Search for the cell housing the specified text and yield its (X, Y) center coordinate. 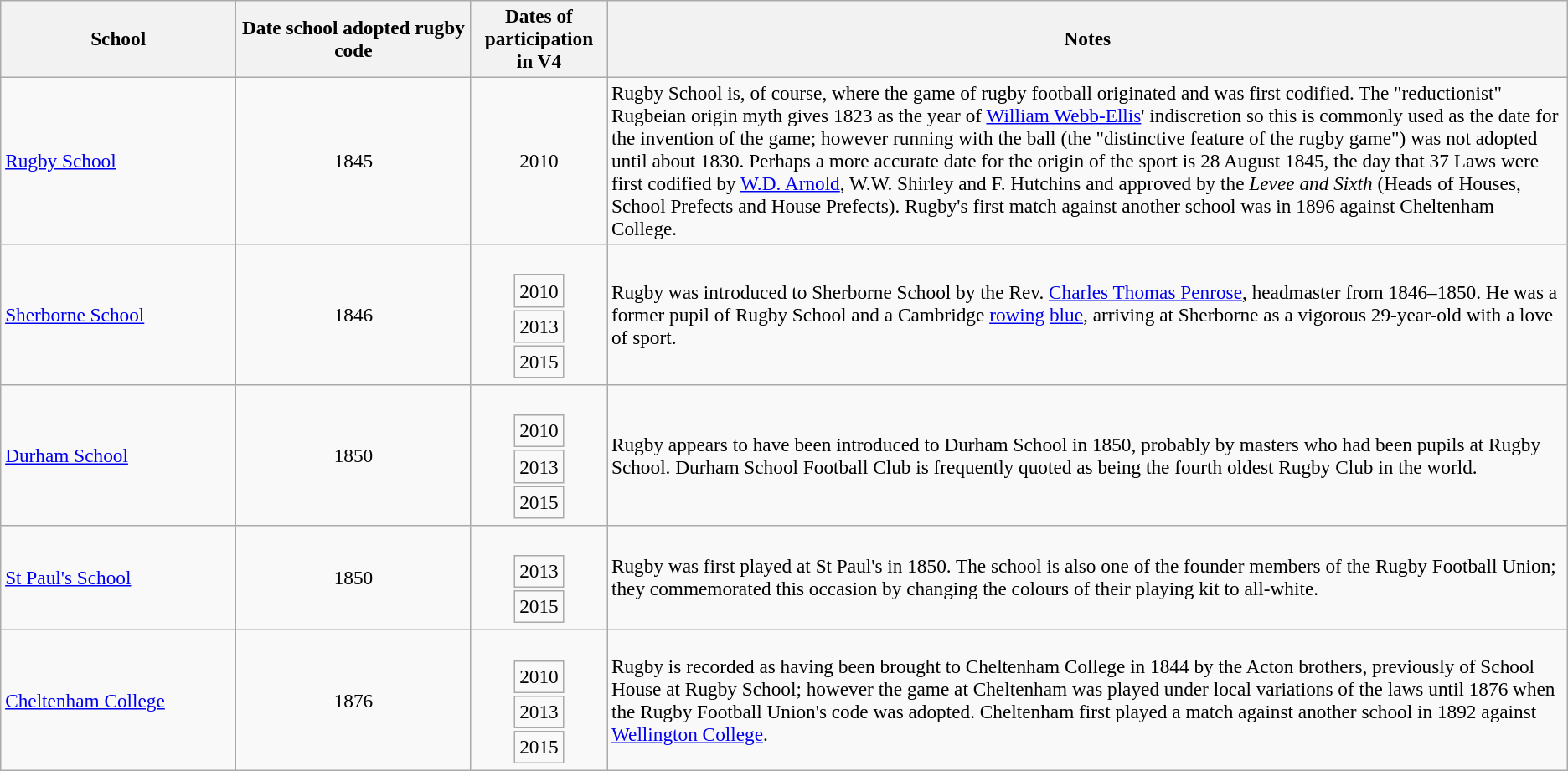
Rugby School (119, 161)
1845 (353, 161)
Dates of participation in V4 (539, 39)
Durham School (119, 455)
1846 (353, 315)
1876 (353, 700)
Cheltenham College (119, 700)
School (119, 39)
St Paul's School (119, 578)
Date school adopted rugby code (353, 39)
Sherborne School (119, 315)
Notes (1087, 39)
2013 2015 (539, 578)
